Capture the cell that displays the provided text and extract its (x, y) central coordinate. 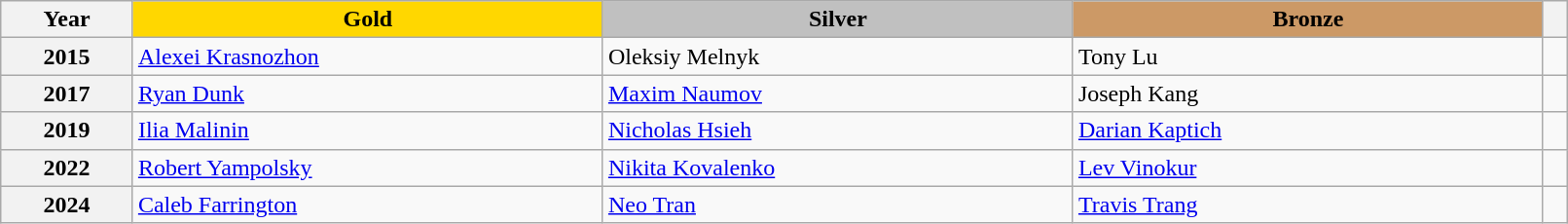
Lev Vinokur (1308, 168)
Tony Lu (1308, 56)
2017 (67, 93)
Gold (368, 19)
2022 (67, 168)
Year (67, 19)
Neo Tran (837, 205)
Nikita Kovalenko (837, 168)
Ryan Dunk (368, 93)
Maxim Naumov (837, 93)
Caleb Farrington (368, 205)
Robert Yampolsky (368, 168)
Joseph Kang (1308, 93)
Ilia Malinin (368, 131)
Silver (837, 19)
Oleksiy Melnyk (837, 56)
Travis Trang (1308, 205)
Bronze (1308, 19)
Darian Kaptich (1308, 131)
Nicholas Hsieh (837, 131)
2024 (67, 205)
Alexei Krasnozhon (368, 56)
2019 (67, 131)
2015 (67, 56)
